For the text-containing cell, return its midpoint in (X, Y) coordinate format. 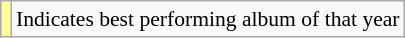
Indicates best performing album of that year (208, 19)
